Capture the cell that displays the provided text and extract its (x, y) central coordinate. 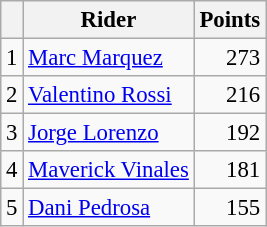
Valentino Rossi (108, 95)
273 (230, 58)
Maverick Vinales (108, 170)
216 (230, 95)
2 (12, 95)
3 (12, 133)
1 (12, 58)
155 (230, 208)
Marc Marquez (108, 58)
181 (230, 170)
4 (12, 170)
Dani Pedrosa (108, 208)
Rider (108, 20)
Points (230, 20)
192 (230, 133)
Jorge Lorenzo (108, 133)
5 (12, 208)
